Detect which cell encompasses the target text, then output its [X, Y] center coordinate. 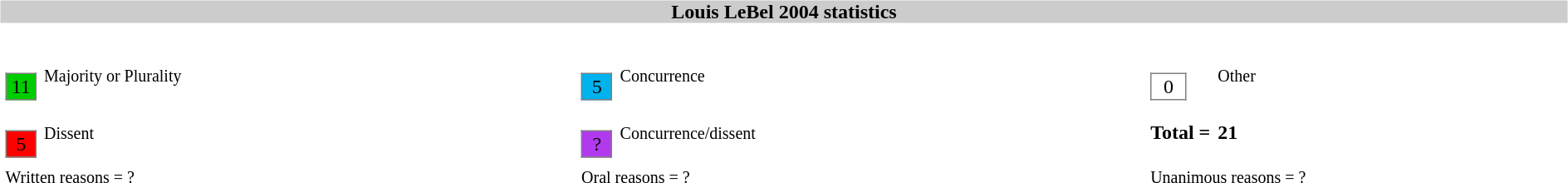
Other [1390, 76]
Louis LeBel 2004 statistics [784, 12]
Concurrence/dissent [882, 132]
Concurrence [882, 76]
Majority or Plurality [309, 76]
Dissent [309, 132]
21 [1390, 132]
Total = [1180, 132]
